Return (X, Y) of the center of cell containing provided text 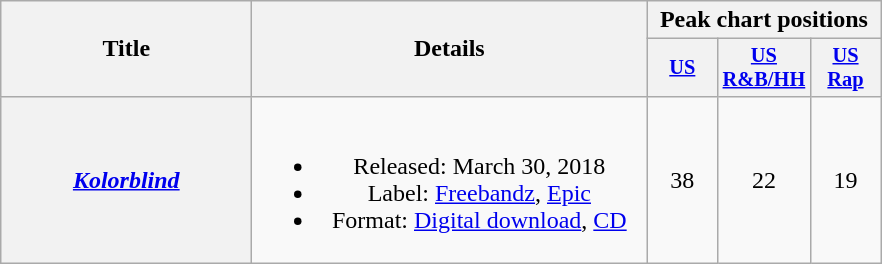
Kolorblind (126, 180)
Details (450, 49)
38 (682, 180)
Released: March 30, 2018Label: Freebandz, EpicFormat: Digital download, CD (450, 180)
Title (126, 49)
19 (846, 180)
USRap (846, 68)
USR&B/HH (764, 68)
22 (764, 180)
Peak chart positions (764, 20)
US (682, 68)
